Output the (X, Y) coordinate of the center of the cell containing the given text.  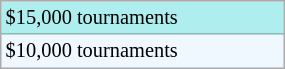
$10,000 tournaments (142, 51)
$15,000 tournaments (142, 17)
